Determine the (x, y) coordinate at the center of the cell enclosing the given text.  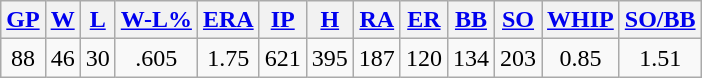
0.85 (581, 58)
IP (282, 20)
88 (23, 58)
ERA (228, 20)
.605 (156, 58)
134 (470, 58)
RA (376, 20)
395 (330, 58)
L (98, 20)
WHIP (581, 20)
SO/BB (660, 20)
203 (518, 58)
621 (282, 58)
ER (424, 20)
W-L% (156, 20)
46 (62, 58)
W (62, 20)
GP (23, 20)
1.51 (660, 58)
H (330, 20)
SO (518, 20)
BB (470, 20)
187 (376, 58)
1.75 (228, 58)
120 (424, 58)
30 (98, 58)
